Scan for the cell matching the given text and deliver its [x, y] coordinate at center. 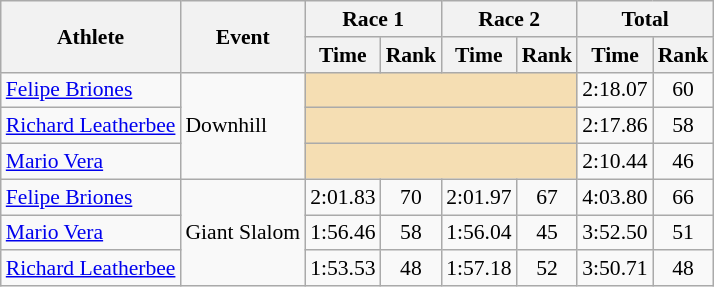
70 [412, 197]
46 [684, 162]
Event [242, 36]
51 [684, 233]
Giant Slalom [242, 232]
3:52.50 [614, 233]
Downhill [242, 126]
1:56.04 [478, 233]
67 [548, 197]
Race 1 [373, 19]
2:01.83 [342, 197]
4:03.80 [614, 197]
1:57.18 [478, 269]
Athlete [91, 36]
66 [684, 197]
52 [548, 269]
3:50.71 [614, 269]
1:53.53 [342, 269]
45 [548, 233]
2:10.44 [614, 162]
2:01.97 [478, 197]
1:56.46 [342, 233]
Total [645, 19]
2:17.86 [614, 126]
Race 2 [509, 19]
2:18.07 [614, 90]
60 [684, 90]
